Identify which cell holds the provided text, then report its (X, Y) central coordinate. 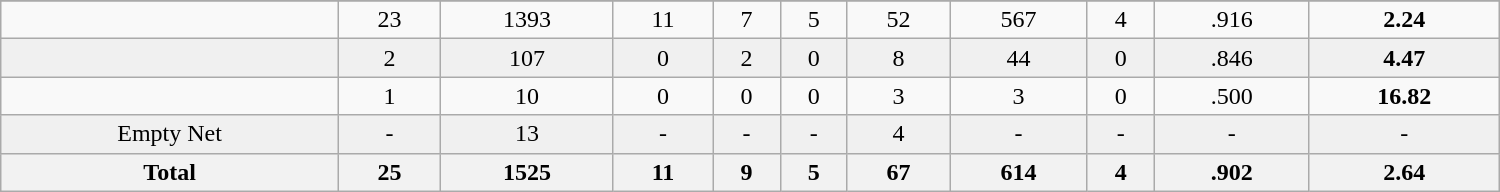
1393 (527, 20)
2.24 (1404, 20)
1525 (527, 172)
.500 (1232, 96)
25 (389, 172)
23 (389, 20)
.902 (1232, 172)
13 (527, 134)
16.82 (1404, 96)
.846 (1232, 58)
7 (746, 20)
2.64 (1404, 172)
1 (389, 96)
9 (746, 172)
567 (1018, 20)
.916 (1232, 20)
4.47 (1404, 58)
614 (1018, 172)
52 (898, 20)
67 (898, 172)
Total (170, 172)
Empty Net (170, 134)
10 (527, 96)
44 (1018, 58)
8 (898, 58)
107 (527, 58)
